Determine the [x, y] coordinate at the center of the cell enclosing the given text.  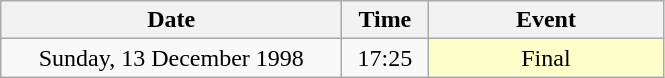
Event [546, 20]
Sunday, 13 December 1998 [172, 58]
Final [546, 58]
Date [172, 20]
17:25 [385, 58]
Time [385, 20]
